Extract the [x, y] coordinate from the center of the cell holding the provided text.  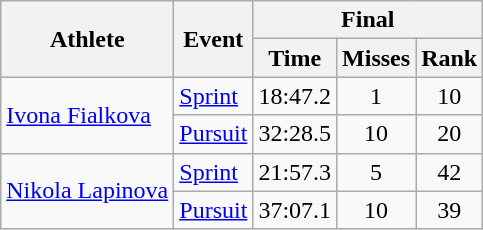
Athlete [88, 39]
20 [450, 134]
1 [376, 96]
39 [450, 210]
Ivona Fialkova [88, 115]
Event [214, 39]
Time [295, 58]
21:57.3 [295, 172]
Nikola Lapinova [88, 191]
32:28.5 [295, 134]
5 [376, 172]
18:47.2 [295, 96]
37:07.1 [295, 210]
Final [368, 20]
42 [450, 172]
Rank [450, 58]
Misses [376, 58]
